Identify which cell holds the provided text, then report its [X, Y] central coordinate. 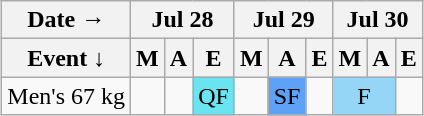
Date → [66, 20]
Men's 67 kg [66, 96]
Jul 29 [284, 20]
Event ↓ [66, 58]
QF [214, 96]
Jul 30 [378, 20]
SF [287, 96]
F [364, 96]
Jul 28 [183, 20]
